Extract the (x, y) coordinate from the center of the cell holding the provided text.  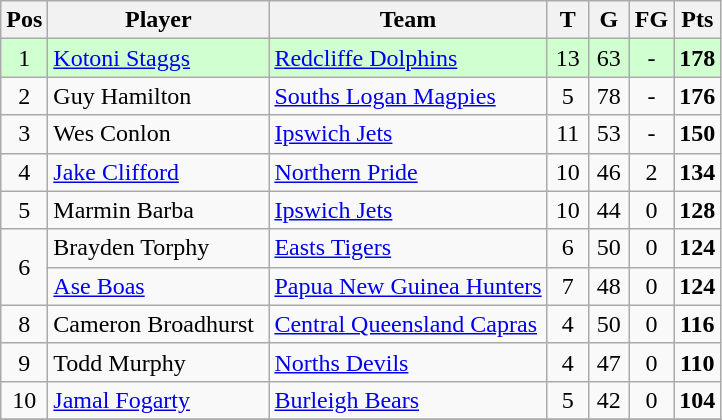
Player (158, 20)
176 (698, 96)
Northern Pride (408, 172)
42 (608, 400)
3 (24, 134)
Jake Clifford (158, 172)
63 (608, 58)
11 (568, 134)
Guy Hamilton (158, 96)
48 (608, 286)
53 (608, 134)
Souths Logan Magpies (408, 96)
Burleigh Bears (408, 400)
7 (568, 286)
150 (698, 134)
1 (24, 58)
Cameron Broadhurst (158, 324)
Easts Tigers (408, 248)
Norths Devils (408, 362)
Central Queensland Capras (408, 324)
G (608, 20)
178 (698, 58)
104 (698, 400)
Papua New Guinea Hunters (408, 286)
128 (698, 210)
8 (24, 324)
Wes Conlon (158, 134)
Todd Murphy (158, 362)
Pos (24, 20)
47 (608, 362)
Brayden Torphy (158, 248)
Redcliffe Dolphins (408, 58)
FG (651, 20)
9 (24, 362)
Kotoni Staggs (158, 58)
Pts (698, 20)
13 (568, 58)
46 (608, 172)
T (568, 20)
Team (408, 20)
Jamal Fogarty (158, 400)
44 (608, 210)
Marmin Barba (158, 210)
110 (698, 362)
78 (608, 96)
Ase Boas (158, 286)
134 (698, 172)
116 (698, 324)
